Output the (x, y) coordinate of the center of the cell containing the given text.  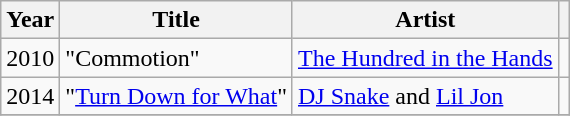
"Turn Down for What" (176, 96)
Title (176, 20)
Artist (425, 20)
DJ Snake and Lil Jon (425, 96)
The Hundred in the Hands (425, 58)
Year (30, 20)
2014 (30, 96)
2010 (30, 58)
"Commotion" (176, 58)
